Extract the (X, Y) coordinate from the center of the cell holding the provided text.  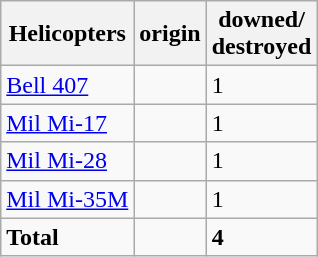
Bell 407 (68, 85)
Mil Mi-17 (68, 123)
Helicopters (68, 34)
Mil Mi-35M (68, 199)
downed/destroyed (262, 34)
Total (68, 237)
Mil Mi-28 (68, 161)
4 (262, 237)
origin (170, 34)
